Extract the [x, y] coordinate from the center of the cell holding the provided text.  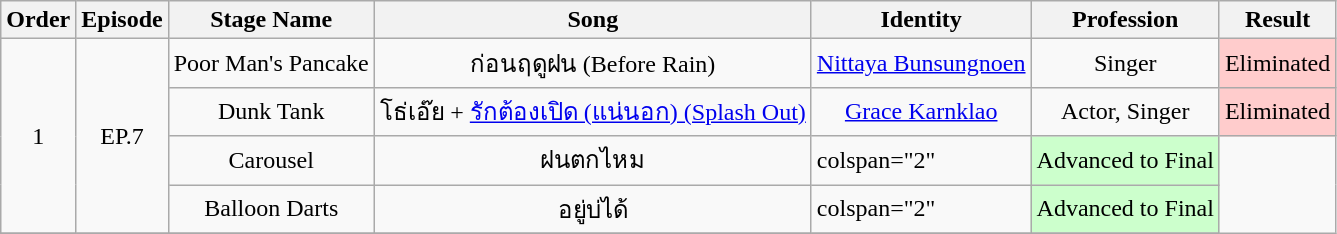
Carousel [271, 160]
Actor, Singer [1125, 112]
Stage Name [271, 20]
Grace Karnklao [921, 112]
Profession [1125, 20]
Result [1277, 20]
Order [38, 20]
Song [592, 20]
อยู่บ่ได้ [592, 208]
Singer [1125, 64]
Balloon Darts [271, 208]
ฝนตกไหม [592, 160]
Dunk Tank [271, 112]
Poor Man's Pancake [271, 64]
EP.7 [122, 136]
โธ่เอ๊ย + รักต้องเปิด (แน่นอก) (Splash Out) [592, 112]
Nittaya Bunsungnoen [921, 64]
ก่อนฤดูฝน (Before Rain) [592, 64]
1 [38, 136]
Identity [921, 20]
Episode [122, 20]
